Locate the cell with the specified text and output its (X, Y) center coordinate. 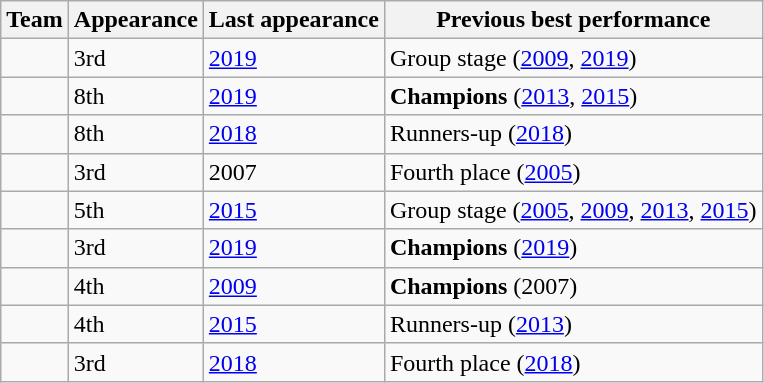
5th (136, 210)
Fourth place (2005) (573, 172)
Champions (2007) (573, 286)
Champions (2013, 2015) (573, 96)
Group stage (2005, 2009, 2013, 2015) (573, 210)
Champions (2019) (573, 248)
2007 (294, 172)
Appearance (136, 20)
Fourth place (2018) (573, 362)
Runners-up (2018) (573, 134)
2009 (294, 286)
Last appearance (294, 20)
Group stage (2009, 2019) (573, 58)
Previous best performance (573, 20)
Runners-up (2013) (573, 324)
Team (35, 20)
